Locate the cell with the specified text and output its (x, y) center coordinate. 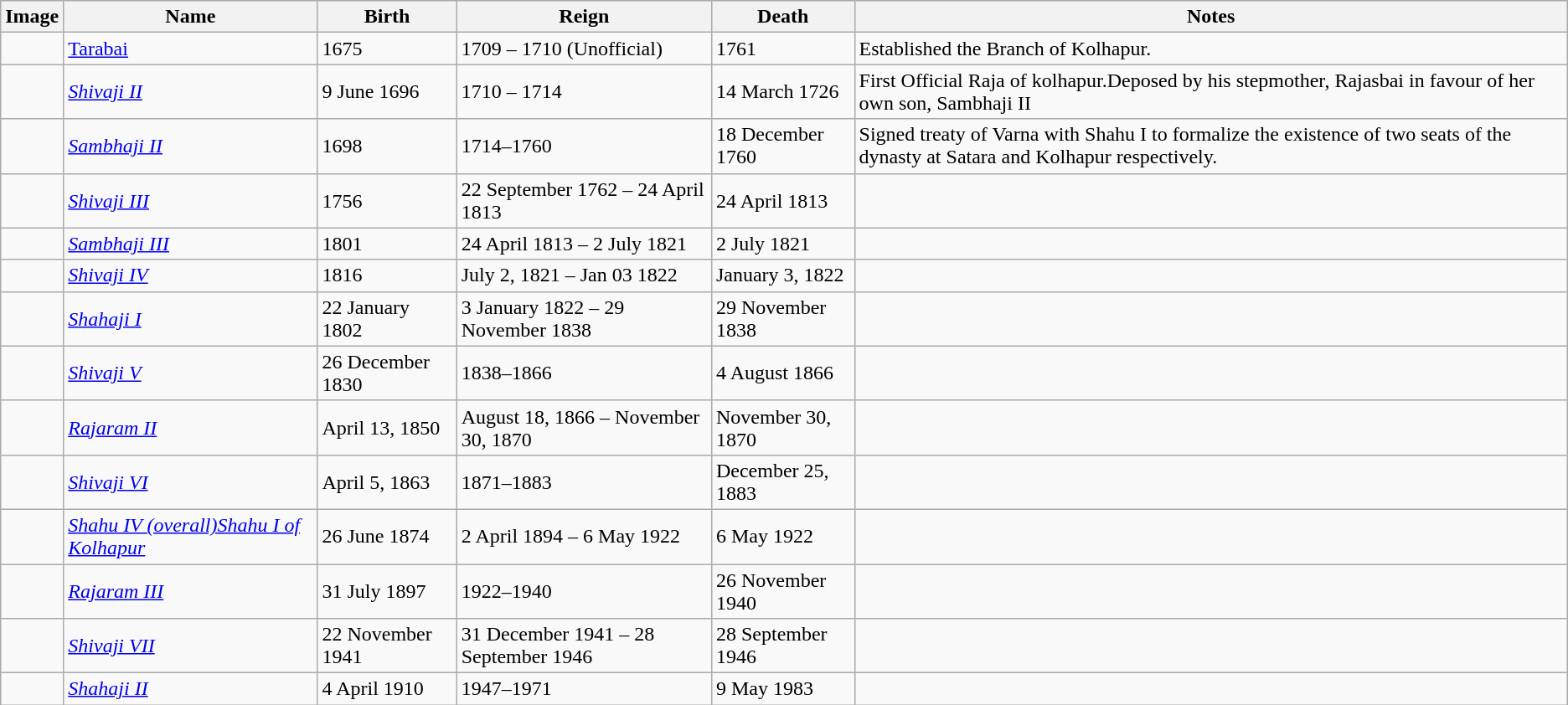
Rajaram II (191, 427)
Shahaji I (191, 318)
1756 (387, 201)
Sambhaji III (191, 244)
Shivaji V (191, 373)
Shivaji VI (191, 482)
31 July 1897 (387, 591)
22 November 1941 (387, 646)
9 June 1696 (387, 92)
1947–1971 (584, 689)
November 30, 1870 (782, 427)
First Official Raja of kolhapur.Deposed by his stepmother, Rajasbai in favour of her own son, Sambhaji II (1211, 92)
1922–1940 (584, 591)
1698 (387, 146)
Signed treaty of Varna with Shahu I to formalize the existence of two seats of the dynasty at Satara and Kolhapur respectively. (1211, 146)
Notes (1211, 17)
31 December 1941 – 28 September 1946 (584, 646)
29 November 1838 (782, 318)
January 3, 1822 (782, 275)
2 April 1894 – 6 May 1922 (584, 536)
4 April 1910 (387, 689)
3 January 1822 – 29 November 1838 (584, 318)
1838–1866 (584, 373)
Shivaji IV (191, 275)
1714–1760 (584, 146)
26 December 1830 (387, 373)
July 2, 1821 – Jan 03 1822 (584, 275)
Reign (584, 17)
1675 (387, 49)
Shahu IV (overall)Shahu I of Kolhapur (191, 536)
1761 (782, 49)
Name (191, 17)
14 March 1726 (782, 92)
Shivaji VII (191, 646)
2 July 1821 (782, 244)
April 13, 1850 (387, 427)
1710 – 1714 (584, 92)
26 June 1874 (387, 536)
Established the Branch of Kolhapur. (1211, 49)
22 January 1802 (387, 318)
1816 (387, 275)
28 September 1946 (782, 646)
Shahaji II (191, 689)
Death (782, 17)
Birth (387, 17)
6 May 1922 (782, 536)
18 December 1760 (782, 146)
1871–1883 (584, 482)
Rajaram III (191, 591)
24 April 1813 – 2 July 1821 (584, 244)
26 November 1940 (782, 591)
22 September 1762 – 24 April 1813 (584, 201)
August 18, 1866 – November 30, 1870 (584, 427)
Image (32, 17)
24 April 1813 (782, 201)
Tarabai (191, 49)
Shivaji II (191, 92)
1801 (387, 244)
9 May 1983 (782, 689)
Sambhaji II (191, 146)
Shivaji III (191, 201)
4 August 1866 (782, 373)
December 25, 1883 (782, 482)
April 5, 1863 (387, 482)
1709 – 1710 (Unofficial) (584, 49)
